Capture the cell that displays the provided text and extract its [X, Y] central coordinate. 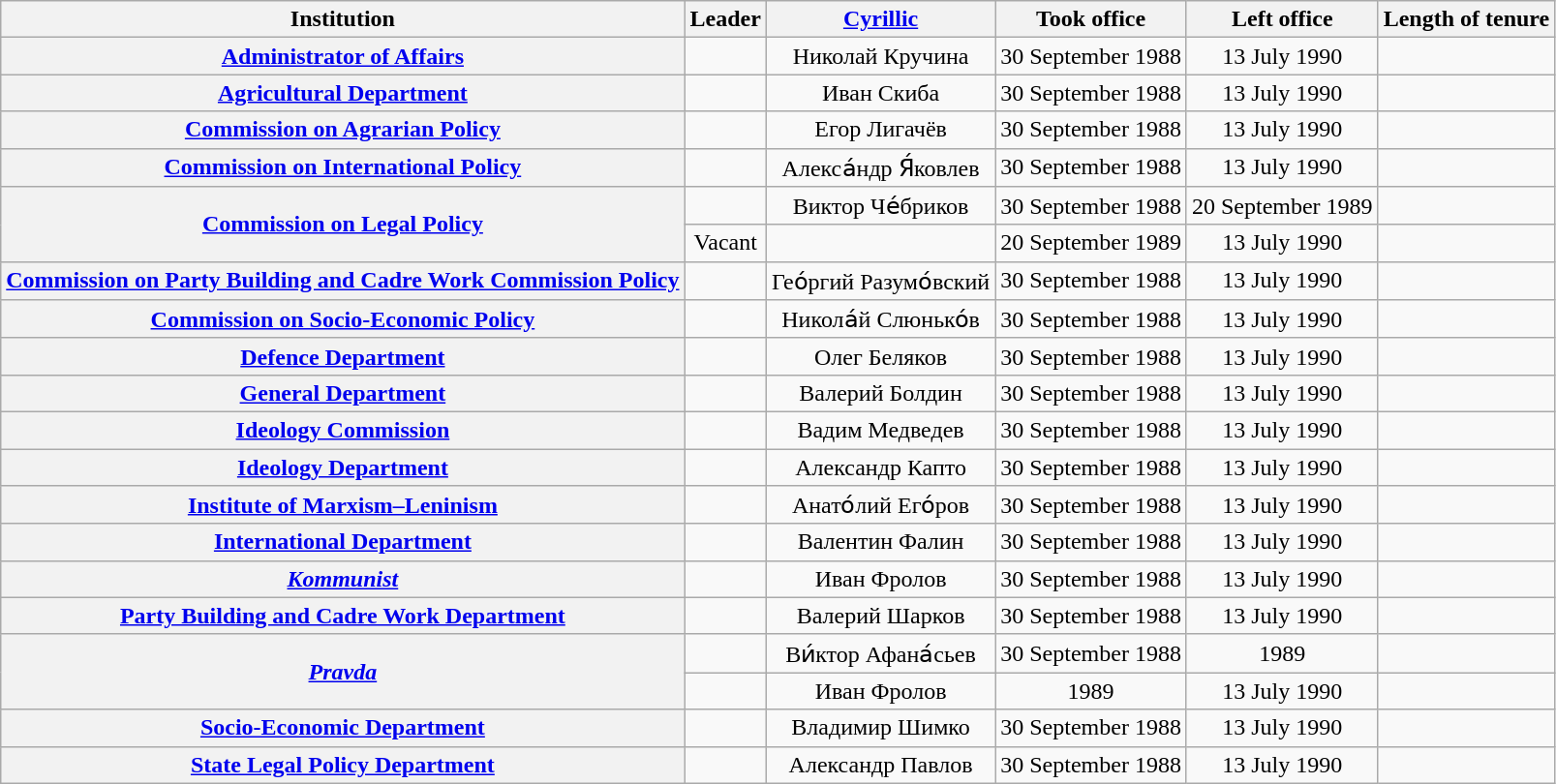
Валерий Болдин [880, 393]
Александр Капто [880, 467]
Алекса́ндр Я́ковлев [880, 167]
Left office [1282, 19]
General Department [343, 393]
Leader [725, 19]
Administrator of Affairs [343, 56]
Vacant [725, 243]
Commission on Agrarian Policy [343, 130]
Institution [343, 19]
Ideology Commission [343, 430]
Ideology Department [343, 467]
Commission on Socio-Economic Policy [343, 319]
Гео́ргий Разумо́вский [880, 281]
Виктор Че́бриков [880, 206]
Николай Кручина [880, 56]
Baлeнтин Фaлин [880, 542]
Commission on Party Building and Cadre Work Commission Policy [343, 281]
Никола́й Слюнько́в [880, 319]
Анато́лий Его́ров [880, 505]
Валерий Шарков [880, 616]
Вадим Медведев [880, 430]
Took office [1091, 19]
Владимир Шимко [880, 728]
State Legal Policy Department [343, 765]
Party Building and Cadre Work Department [343, 616]
Ви́ктор Афана́сьев [880, 653]
Cyrillic [880, 19]
Pravda [343, 672]
Иван Скиба [880, 93]
Commission on International Policy [343, 167]
Commission on Legal Policy [343, 225]
Socio-Economic Department [343, 728]
Defence Department [343, 356]
Олег Беляков [880, 356]
Kommunist [343, 579]
Institute of Marxism–Leninism [343, 505]
Agricultural Department [343, 93]
International Department [343, 542]
Егор Лигачёв [880, 130]
Александр Павлов [880, 765]
Length of tenure [1466, 19]
